Extract the (x, y) coordinate from the center of the cell holding the provided text.  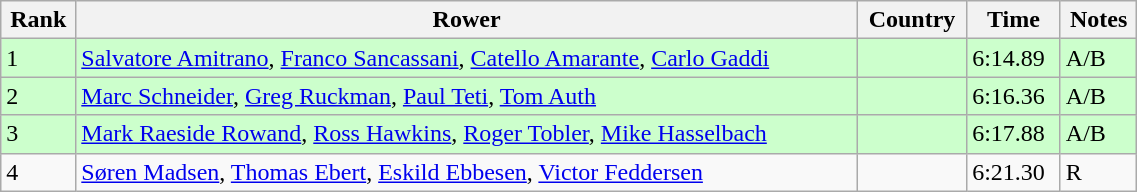
2 (38, 96)
3 (38, 134)
4 (38, 172)
Time (1014, 20)
Søren Madsen, Thomas Ebert, Eskild Ebbesen, Victor Feddersen (467, 172)
6:17.88 (1014, 134)
Notes (1098, 20)
Rower (467, 20)
6:14.89 (1014, 58)
R (1098, 172)
1 (38, 58)
Country (912, 20)
Marc Schneider, Greg Ruckman, Paul Teti, Tom Auth (467, 96)
Rank (38, 20)
Mark Raeside Rowand, Ross Hawkins, Roger Tobler, Mike Hasselbach (467, 134)
Salvatore Amitrano, Franco Sancassani, Catello Amarante, Carlo Gaddi (467, 58)
6:21.30 (1014, 172)
6:16.36 (1014, 96)
